Identify which cell holds the provided text, then report its [X, Y] central coordinate. 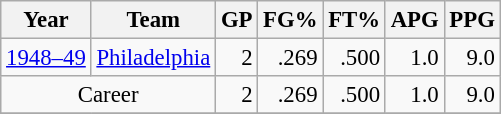
FG% [290, 20]
APG [414, 20]
Team [153, 20]
Career [108, 95]
PPG [472, 20]
1948–49 [46, 58]
Philadelphia [153, 58]
Year [46, 20]
GP [237, 20]
FT% [354, 20]
